Detect which cell encompasses the target text, then output its [X, Y] center coordinate. 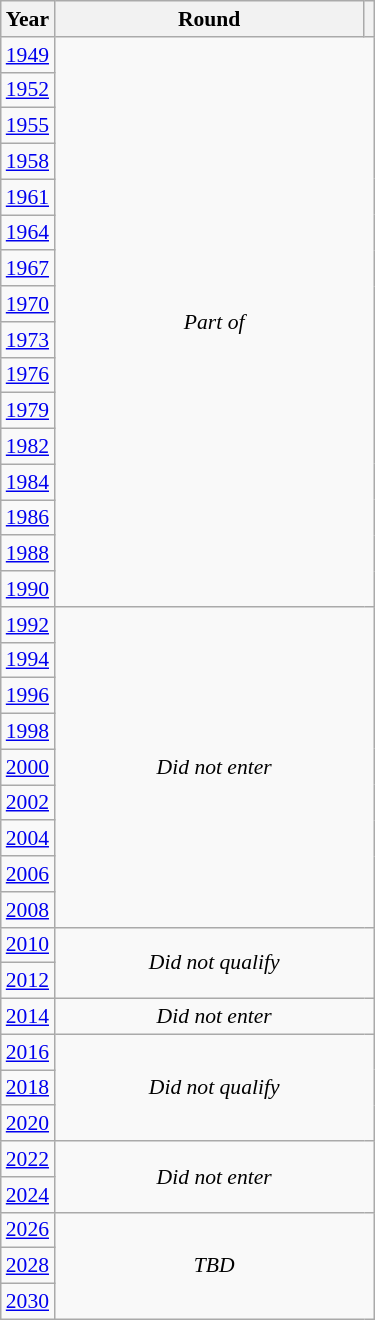
2022 [28, 1159]
2006 [28, 874]
2024 [28, 1195]
2010 [28, 945]
2028 [28, 1266]
1958 [28, 162]
1998 [28, 732]
TBD [214, 1266]
1982 [28, 447]
Year [28, 19]
1992 [28, 625]
1952 [28, 90]
2008 [28, 910]
2018 [28, 1088]
2020 [28, 1124]
Part of [214, 322]
1994 [28, 660]
2030 [28, 1302]
1961 [28, 197]
2004 [28, 839]
2000 [28, 767]
1988 [28, 554]
2012 [28, 981]
1984 [28, 482]
Round [209, 19]
1973 [28, 340]
1979 [28, 411]
1986 [28, 518]
1967 [28, 269]
1964 [28, 233]
2014 [28, 1017]
1976 [28, 375]
1955 [28, 126]
1970 [28, 304]
1949 [28, 55]
2002 [28, 803]
1990 [28, 589]
2026 [28, 1230]
1996 [28, 696]
2016 [28, 1052]
